Locate the cell with the specified text and output its [X, Y] center coordinate. 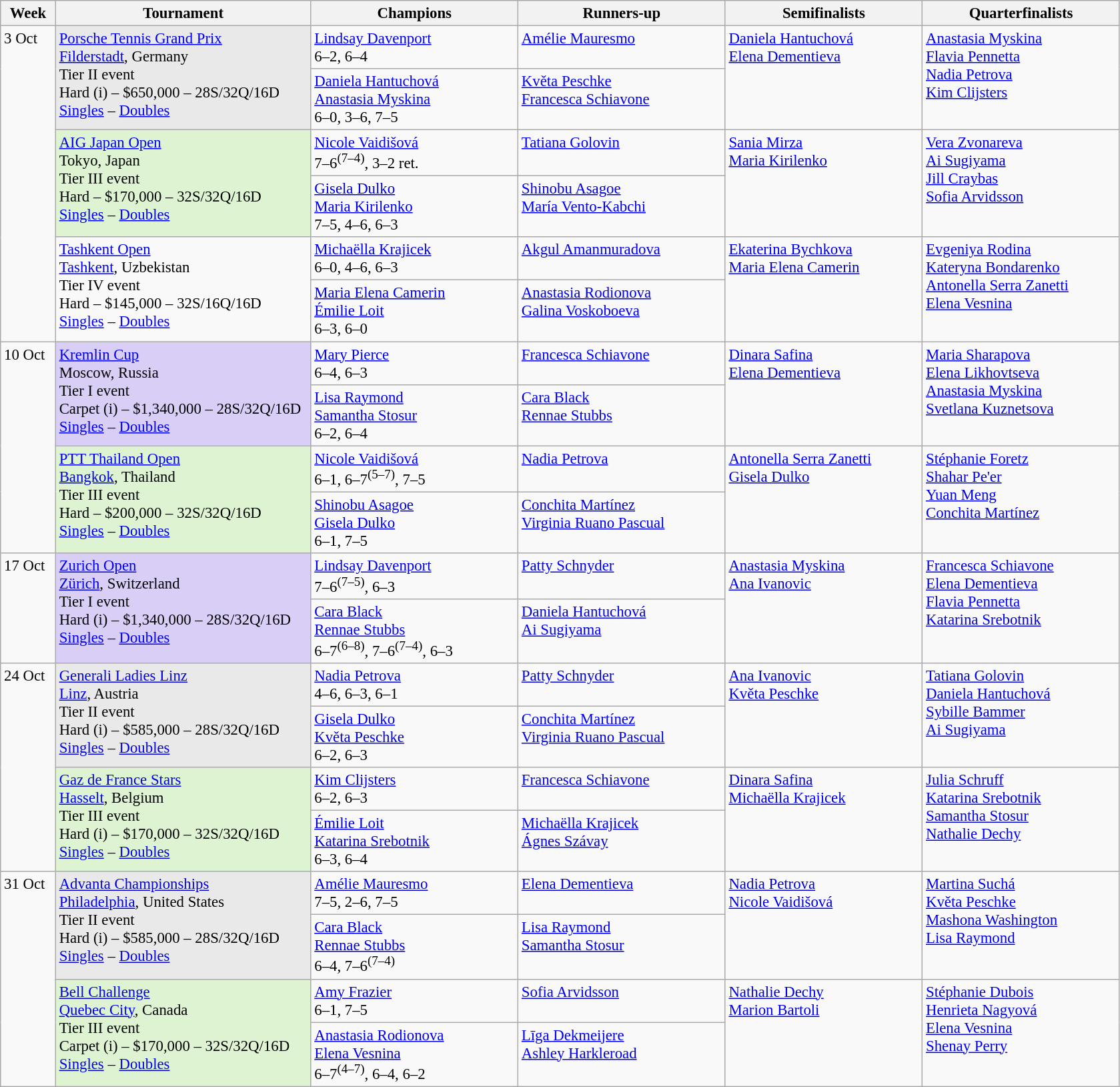
31 Oct [28, 979]
17 Oct [28, 609]
Evgeniya Rodina Kateryna Bondarenko Antonella Serra Zanetti Elena Vesnina [1021, 290]
Porsche Tennis Grand Prix Filderstadt, Germany Tier II eventHard (i) – $650,000 – 28S/32Q/16DSingles – Doubles [183, 78]
Amélie Mauresmo 7–5, 2–6, 7–5 [415, 893]
Mary Pierce 6–4, 6–3 [415, 363]
Dinara Safina Michaëlla Krajicek [824, 819]
Nathalie Dechy Marion Bartoli [824, 1033]
Sania Mirza Maria Kirilenko [824, 184]
Dinara Safina Elena Dementieva [824, 394]
Nicole Vaidišová 6–1, 6–7(5–7), 7–5 [415, 468]
Semifinalists [824, 13]
Tatiana Golovin Daniela Hantuchová Sybille Bammer Ai Sugiyama [1021, 715]
Michaëlla Krajicek 6–0, 4–6, 6–3 [415, 259]
Shinobu Asagoe Gisela Dulko6–1, 7–5 [415, 522]
Champions [415, 13]
Květa Peschke Francesca Schiavone [622, 99]
Cara Black Rennae Stubbs [622, 415]
Gaz de France Stars Hasselt, Belgium Tier III eventHard (i) – $170,000 – 32S/32Q/16DSingles – Doubles [183, 819]
Akgul Amanmuradova [622, 259]
Generali Ladies Linz Linz, Austria Tier II eventHard (i) – $585,000 – 28S/32Q/16DSingles – Doubles [183, 715]
Nadia Petrova Nicole Vaidišová [824, 925]
Gisela Dulko Maria Kirilenko7–5, 4–6, 6–3 [415, 207]
Vera Zvonareva Ai Sugiyama Jill Craybas Sofia Arvidsson [1021, 184]
24 Oct [28, 767]
3 Oct [28, 184]
Julia Schruff Katarina Srebotnik Samantha Stosur Nathalie Dechy [1021, 819]
10 Oct [28, 447]
Émilie Loit Katarina Srebotnik6–3, 6–4 [415, 841]
Kim Clijsters 6–2, 6–3 [415, 789]
AIG Japan Open Tokyo, Japan Tier III eventHard – $170,000 – 32S/32Q/16D Singles – Doubles [183, 184]
Lindsay Davenport 7–6(7–5), 6–3 [415, 577]
Tatiana Golovin [622, 153]
Nicole Vaidišová 7–6(7–4), 3–2 ret. [415, 153]
Anastasia Myskina Flavia Pennetta Nadia Petrova Kim Clijsters [1021, 78]
Nadia Petrova [622, 468]
Daniela Hantuchová Elena Dementieva [824, 78]
Martina Suchá Květa Peschke Mashona Washington Lisa Raymond [1021, 925]
Lisa Raymond Samantha Stosur [622, 947]
Shinobu Asagoe María Vento-Kabchi [622, 207]
Week [28, 13]
Ekaterina Bychkova Maria Elena Camerin [824, 290]
Daniela Hantuchová Ai Sugiyama [622, 631]
Stéphanie Foretz Shahar Pe'er Yuan Meng Conchita Martínez [1021, 499]
Amy Frazier 6–1, 7–5 [415, 1001]
Tashkent Open Tashkent, Uzbekistan Tier IV eventHard – $145,000 – 32S/16Q/16D Singles – Doubles [183, 290]
Sofia Arvidsson [622, 1001]
Anastasia Rodionova Galina Voskoboeva [622, 311]
Advanta Championships Philadelphia, United States Tier II eventHard (i) – $585,000 – 28S/32Q/16DSingles – Doubles [183, 925]
Līga Dekmeijere Ashley Harkleroad [622, 1054]
Nadia Petrova 4–6, 6–3, 6–1 [415, 685]
Anastasia Myskina Ana Ivanovic [824, 609]
Elena Dementieva [622, 893]
Antonella Serra Zanetti Gisela Dulko [824, 499]
Lindsay Davenport 6–2, 6–4 [415, 48]
Michaëlla Krajicek Ágnes Szávay [622, 841]
PTT Thailand Open Bangkok, Thailand Tier III eventHard – $200,000 – 32S/32Q/16D Singles – Doubles [183, 499]
Stéphanie Dubois Henrieta Nagyová Elena Vesnina Shenay Perry [1021, 1033]
Tournament [183, 13]
Runners-up [622, 13]
Zurich Open Zürich, Switzerland Tier I eventHard (i) – $1,340,000 – 28S/32Q/16DSingles – Doubles [183, 609]
Anastasia Rodionova Elena Vesnina6–7(4–7), 6–4, 6–2 [415, 1054]
Cara Black Rennae Stubbs6–7(6–8), 7–6(7–4), 6–3 [415, 631]
Lisa Raymond Samantha Stosur6–2, 6–4 [415, 415]
Francesca Schiavone Elena Dementieva Flavia Pennetta Katarina Srebotnik [1021, 609]
Gisela Dulko Květa Peschke6–2, 6–3 [415, 737]
Daniela Hantuchová Anastasia Myskina6–0, 3–6, 7–5 [415, 99]
Maria Sharapova Elena Likhovtseva Anastasia Myskina Svetlana Kuznetsova [1021, 394]
Kremlin Cup Moscow, Russia Tier I eventCarpet (i) – $1,340,000 – 28S/32Q/16D Singles – Doubles [183, 394]
Maria Elena Camerin Émilie Loit6–3, 6–0 [415, 311]
Quarterfinalists [1021, 13]
Bell Challenge Quebec City, Canada Tier III eventCarpet (i) – $170,000 – 32S/32Q/16DSingles – Doubles [183, 1033]
Ana Ivanovic Květa Peschke [824, 715]
Cara Black Rennae Stubbs6–4, 7–6(7–4) [415, 947]
Amélie Mauresmo [622, 48]
